Search for the cell housing the specified text and yield its [x, y] center coordinate. 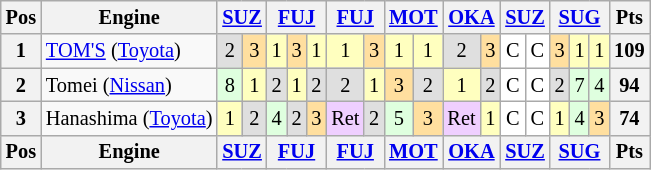
7 [580, 85]
109 [629, 51]
94 [629, 85]
TOM'S (Toyota) [129, 51]
Hanashima (Toyota) [129, 118]
Tomei (Nissan) [129, 85]
5 [398, 118]
74 [629, 118]
8 [230, 85]
